Return the [X, Y] coordinate for the center point of the cell that contains the specified text.  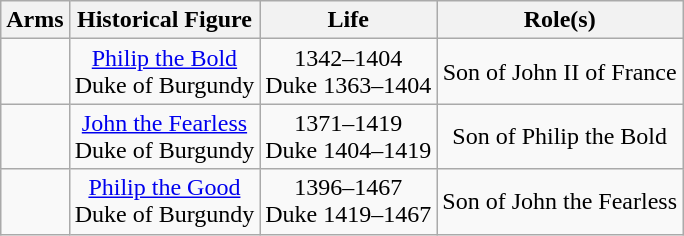
1396–1467Duke 1419–1467 [348, 202]
Arms [35, 20]
Son of John the Fearless [560, 202]
Historical Figure [164, 20]
1342–1404Duke 1363–1404 [348, 72]
John the FearlessDuke of Burgundy [164, 136]
Son of Philip the Bold [560, 136]
Life [348, 20]
Philip the GoodDuke of Burgundy [164, 202]
Role(s) [560, 20]
Philip the BoldDuke of Burgundy [164, 72]
Son of John II of France [560, 72]
1371–1419Duke 1404–1419 [348, 136]
